Detect which cell encompasses the target text, then output its (X, Y) center coordinate. 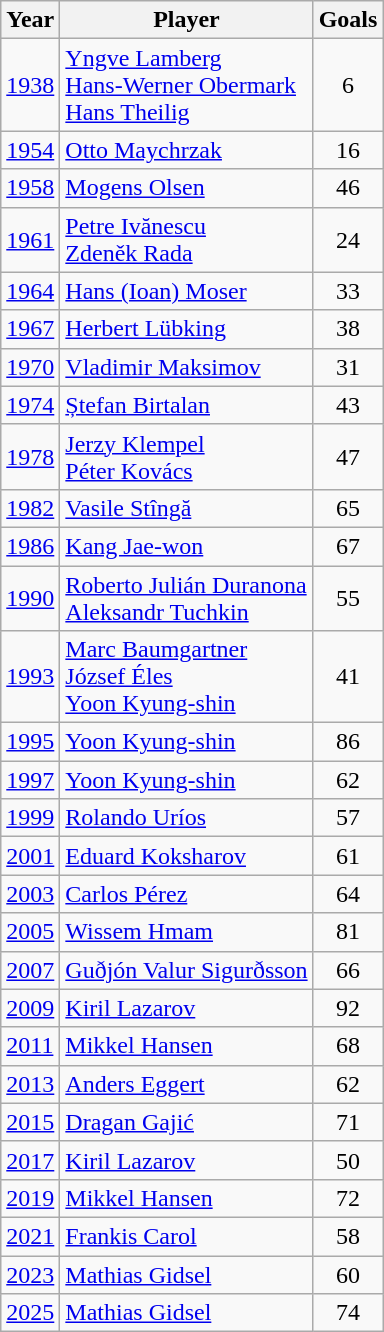
58 (348, 1236)
1993 (30, 677)
1995 (30, 742)
46 (348, 188)
Goals (348, 20)
41 (348, 677)
Dragan Gajić (186, 1122)
81 (348, 932)
47 (348, 456)
Vasile Stîngă (186, 508)
Kang Jae-won (186, 546)
64 (348, 894)
74 (348, 1313)
1986 (30, 546)
1954 (30, 150)
Ștefan Birtalan (186, 405)
1990 (30, 598)
2015 (30, 1122)
2003 (30, 894)
1970 (30, 367)
1961 (30, 240)
Guðjón Valur Sigurðsson (186, 970)
65 (348, 508)
1964 (30, 291)
57 (348, 818)
Vladimir Maksimov (186, 367)
31 (348, 367)
Herbert Lübking (186, 329)
2009 (30, 1008)
Yngve Lamberg Hans-Werner Obermark Hans Theilig (186, 85)
16 (348, 150)
Mogens Olsen (186, 188)
67 (348, 546)
1938 (30, 85)
Petre Ivănescu Zdeněk Rada (186, 240)
Carlos Pérez (186, 894)
Otto Maychrzak (186, 150)
6 (348, 85)
2011 (30, 1046)
1974 (30, 405)
2013 (30, 1084)
71 (348, 1122)
Wissem Hmam (186, 932)
Jerzy Klempel Péter Kovács (186, 456)
50 (348, 1160)
24 (348, 240)
1958 (30, 188)
1982 (30, 508)
60 (348, 1275)
61 (348, 856)
Hans (Ioan) Moser (186, 291)
Frankis Carol (186, 1236)
38 (348, 329)
Year (30, 20)
2001 (30, 856)
1997 (30, 780)
68 (348, 1046)
2021 (30, 1236)
2017 (30, 1160)
92 (348, 1008)
1978 (30, 456)
Player (186, 20)
2005 (30, 932)
86 (348, 742)
Roberto Julián Duranona Aleksandr Tuchkin (186, 598)
43 (348, 405)
Marc Baumgartner József Éles Yoon Kyung-shin (186, 677)
2019 (30, 1198)
Rolando Uríos (186, 818)
2023 (30, 1275)
55 (348, 598)
2025 (30, 1313)
Eduard Koksharov (186, 856)
33 (348, 291)
1999 (30, 818)
66 (348, 970)
1967 (30, 329)
72 (348, 1198)
Anders Eggert (186, 1084)
2007 (30, 970)
